Locate the cell with the specified text and output its [X, Y] center coordinate. 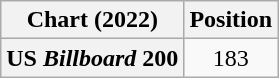
US Billboard 200 [92, 58]
183 [231, 58]
Position [231, 20]
Chart (2022) [92, 20]
